Return the [x, y] coordinate for the center point of the cell that contains the specified text.  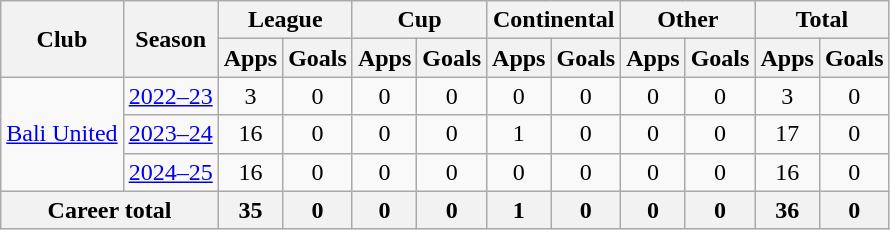
36 [787, 210]
Total [822, 20]
2024–25 [170, 172]
Other [688, 20]
35 [250, 210]
League [285, 20]
Continental [554, 20]
Club [62, 39]
Cup [419, 20]
Career total [110, 210]
Season [170, 39]
2023–24 [170, 134]
17 [787, 134]
Bali United [62, 134]
2022–23 [170, 96]
